Extract the (x, y) coordinate from the center of the cell holding the provided text.  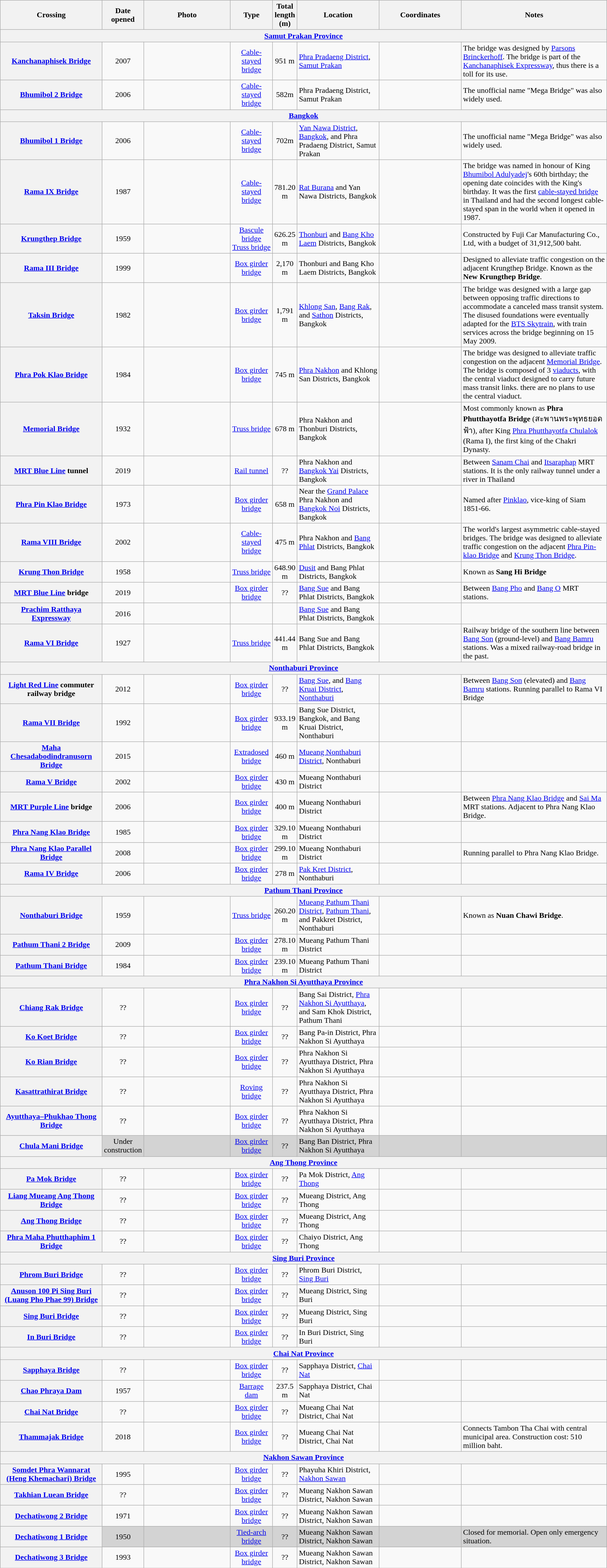
Ang Thong Bridge (51, 1220)
Phayuha Khiri District, Nakhon Sawan (338, 1474)
Mueang Nonthaburi District, Nonthaburi (338, 756)
299.10 m (285, 853)
Phra Maha Phutthaphim 1 Bridge (51, 1241)
2,170 m (285, 268)
1982 (123, 315)
Chula Mani Bridge (51, 1146)
Somdet Phra Wannarat (Heng Khemachari) Bridge (51, 1474)
Dechatiwong 1 Bridge (51, 1537)
Crossing (51, 15)
Phrom Buri District, Sing Buri (338, 1275)
Rama VII Bridge (51, 723)
Connects Tambon Tha Chai with central municipal area. Construction cost: 510 million baht. (534, 1437)
Chaiyo District, Ang Thong (338, 1241)
Rail tunnel (251, 471)
Phra Nang Klao Parallel Bridge (51, 853)
1992 (123, 723)
Rama III Bridge (51, 268)
Bhumibol 2 Bridge (51, 95)
239.10 m (285, 966)
2009 (123, 945)
Maha Chesadabodindranusorn Bridge (51, 756)
Ayutthaya–Phukhao Thong Bridge (51, 1121)
MRT Blue Line bridge (51, 593)
781.20 m (285, 192)
Phra Nakhon and Bang Phlat Districts, Bangkok (338, 542)
Under construction (123, 1146)
In Buri Bridge (51, 1337)
1987 (123, 192)
582m (285, 95)
Phra Pin Klao Bridge (51, 505)
1985 (123, 832)
Krung Thon Bridge (51, 572)
Date opened (123, 15)
Coordinates (420, 15)
Kanchanaphisek Bridge (51, 61)
475 m (285, 542)
1958 (123, 572)
Bang Pa-in District, Phra Nakhon Si Ayutthaya (338, 1037)
400 m (285, 807)
In Buri District, Sing Buri (338, 1337)
Phra Nakhon and Bangkok Yai Districts, Bangkok (338, 471)
Type (251, 15)
Takhian Luean Bridge (51, 1495)
1973 (123, 505)
Total length(m) (285, 15)
MRT Blue Line tunnel (51, 471)
1957 (123, 1391)
Nakhon Sawan Province (303, 1458)
Bang Sue District, Bangkok, and Bang Kruai District, Nonthaburi (338, 723)
Pathum Thani Bridge (51, 966)
2008 (123, 853)
Roving bridge (251, 1091)
1995 (123, 1474)
626.25 m (285, 238)
702m (285, 141)
2007 (123, 61)
Photo (187, 15)
Pa Mok Bridge (51, 1179)
Rama VI Bridge (51, 643)
648.90 m (285, 572)
Liang Mueang Ang Thong Bridge (51, 1200)
260.20 m (285, 916)
Closed for memorial. Open only emergency situation. (534, 1537)
1927 (123, 643)
Between Phra Nang Klao Bridge and Sai Ma MRT stations. Adjacent to Phra Nang Klao Bridge. (534, 807)
Extradosed bridge (251, 756)
Known as Nuan Chawi Bridge. (534, 916)
Rama IX Bridge (51, 192)
Phrom Buri Bridge (51, 1275)
Phra Nakhon and Thonburi Districts, Bangkok (338, 429)
Known as Sang Hi Bridge (534, 572)
Mueang Pathum Thani District, Pathum Thani, and Pakkret District, Nonthaburi (338, 916)
Dusit and Bang Phlat Districts, Bangkok (338, 572)
Railway bridge of the southern line between Bang Son (ground-level) and Bang Bamru stations. Was a mixed railway-road bridge in the past. (534, 643)
678 m (285, 429)
Yan Nawa District, Bangkok, and Phra Pradaeng District, Samut Prakan (338, 141)
Bang Ban District, Phra Nakhon Si Ayutthaya (338, 1146)
2018 (123, 1437)
Rama V Bridge (51, 782)
441.44 m (285, 643)
Phra Nang Klao Bridge (51, 832)
Ko Rian Bridge (51, 1062)
Between Bang Pho and Bang O MRT stations. (534, 593)
933.19 m (285, 723)
Sing Buri Province (303, 1258)
Pa Mok District, Ang Thong (338, 1179)
329.10 m (285, 832)
951 m (285, 61)
Rat Burana and Yan Nawa Districts, Bangkok (338, 192)
Light Red Line commuter railway bridge (51, 689)
1,791 m (285, 315)
Bhumibol 1 Bridge (51, 141)
Pathum Thani 2 Bridge (51, 945)
2012 (123, 689)
Designed to alleviate traffic congestion on the adjacent Krungthep Bridge. Known as the New Krungthep Bridge. (534, 268)
Bang Sai District, Phra Nakhon Si Ayutthaya, and Sam Khok District, Pathum Thani (338, 1007)
Kasattrathirat Bridge (51, 1091)
Rama VIII Bridge (51, 542)
1971 (123, 1515)
Thammajak Bridge (51, 1437)
1993 (123, 1557)
The bridge was designed by Parsons Brinckerhoff. The bridge is part of the Kanchanaphisek Expressway, thus there is a toll for its use. (534, 61)
460 m (285, 756)
Ko Koet Bridge (51, 1037)
Krungthep Bridge (51, 238)
Chai Nat Province (303, 1354)
Dechatiwong 2 Bridge (51, 1515)
Location (338, 15)
Phra Pok Klao Bridge (51, 375)
1932 (123, 429)
1950 (123, 1537)
Chao Phraya Dam (51, 1391)
Sapphaya Bridge (51, 1370)
2015 (123, 756)
430 m (285, 782)
745 m (285, 375)
Sing Buri Bridge (51, 1316)
Taksin Bridge (51, 315)
237.5 m (285, 1391)
658 m (285, 505)
Memorial Bridge (51, 429)
Dechatiwong 3 Bridge (51, 1557)
Nonthaburi Bridge (51, 916)
Tied-arch bridge (251, 1537)
278.10 m (285, 945)
Near the Grand PalacePhra Nakhon and Bangkok Noi Districts, Bangkok (338, 505)
Pak Kret District, Nonthaburi (338, 873)
Chai Nat Bridge (51, 1412)
Running parallel to Phra Nang Klao Bridge. (534, 853)
Phra Nakhon Si Ayutthaya Province (303, 982)
Rama IV Bridge (51, 873)
Between Sanam Chai and Itsaraphap MRT stations. It is the only railway tunnel under a river in Thailand (534, 471)
Samut Prakan Province (303, 36)
1999 (123, 268)
MRT Purple Line bridge (51, 807)
Constructed by Fuji Car Manufacturing Co., Ltd, with a budget of 31,912,500 baht. (534, 238)
Phra Nakhon and Khlong San Districts, Bangkok (338, 375)
Ang Thong Province (303, 1162)
Notes (534, 15)
Barrage dam (251, 1391)
Anuson 100 Pi Sing Buri (Luang Pho Phae 99) Bridge (51, 1295)
Bascule bridgeTruss bridge (251, 238)
Between Bang Son (elevated) and Bang Bamru stations. Running parallel to Rama VI Bridge (534, 689)
Khlong San, Bang Rak, and Sathon Districts, Bangkok (338, 315)
Named after Pinklao, vice-king of Siam 1851-66. (534, 505)
Pathum Thani Province (303, 890)
Nonthaburi Province (303, 668)
278 m (285, 873)
Bangkok (303, 116)
Chiang Rak Bridge (51, 1007)
Prachim Ratthaya Expressway (51, 613)
2016 (123, 613)
Bang Sue, and Bang Kruai District, Nonthaburi (338, 689)
